Scan for the cell matching the given text and deliver its [x, y] coordinate at center. 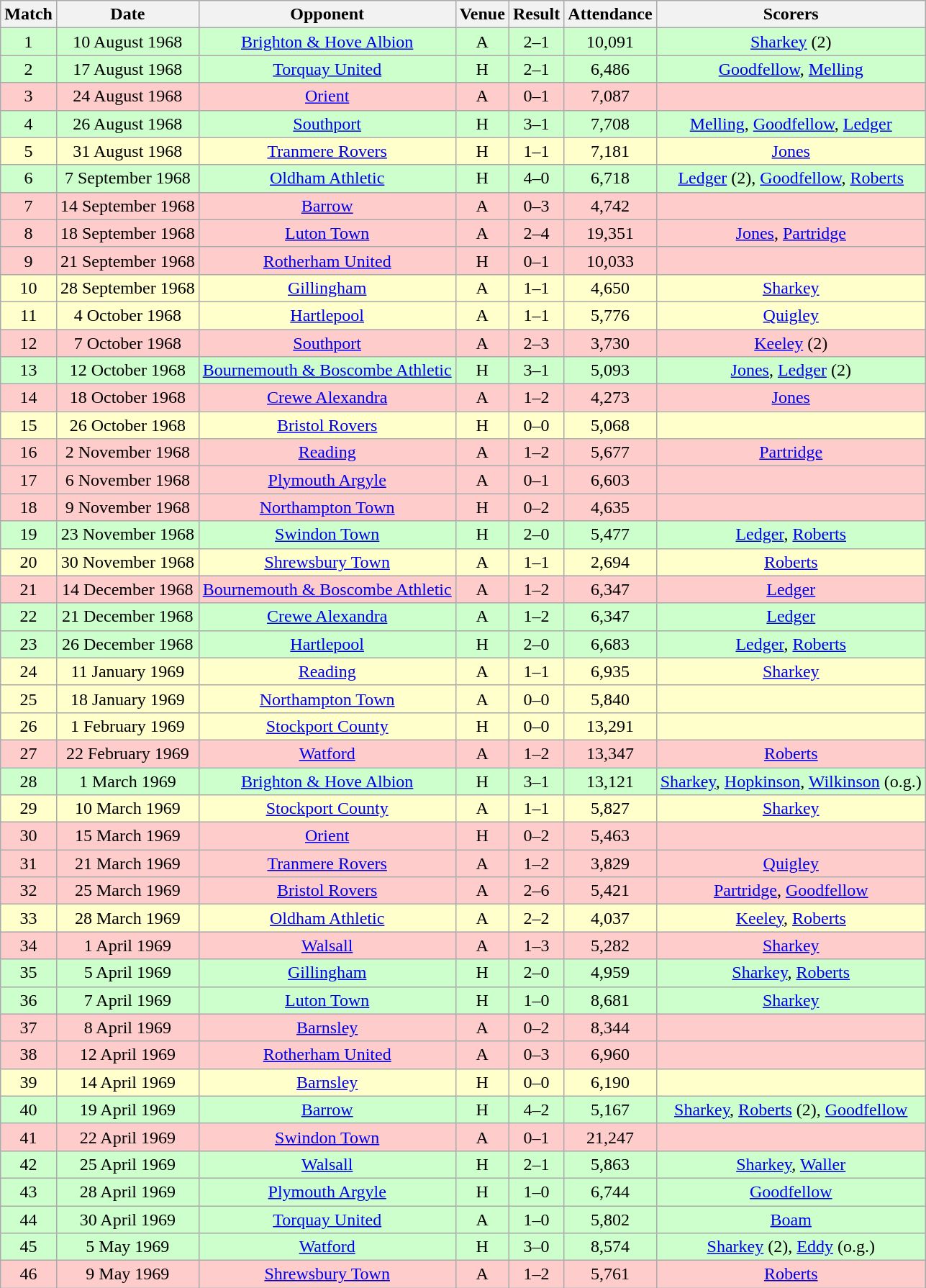
4,273 [610, 398]
36 [29, 1000]
21,247 [610, 1137]
10 August 1968 [127, 42]
5,761 [610, 1274]
7 April 1969 [127, 1000]
Goodfellow, Melling [791, 69]
21 December 1968 [127, 617]
5,802 [610, 1220]
4,037 [610, 918]
26 August 1968 [127, 124]
Keeley, Roberts [791, 918]
2 November 1968 [127, 453]
7 October 1968 [127, 343]
30 April 1969 [127, 1220]
7 [29, 206]
37 [29, 1028]
4 October 1968 [127, 315]
4–0 [536, 178]
12 April 1969 [127, 1055]
7,181 [610, 151]
Sharkey, Roberts (2), Goodfellow [791, 1110]
Ledger (2), Goodfellow, Roberts [791, 178]
7 September 1968 [127, 178]
5,421 [610, 891]
13,291 [610, 726]
Partridge [791, 453]
5 May 1969 [127, 1247]
13,121 [610, 781]
6,683 [610, 644]
33 [29, 918]
15 March 1969 [127, 836]
6,960 [610, 1055]
Venue [482, 14]
4,742 [610, 206]
18 October 1968 [127, 398]
5 April 1969 [127, 973]
4 [29, 124]
4,959 [610, 973]
21 March 1969 [127, 863]
32 [29, 891]
5,477 [610, 535]
20 [29, 562]
Date [127, 14]
19 [29, 535]
Scorers [791, 14]
14 [29, 398]
Boam [791, 1220]
14 September 1968 [127, 206]
12 October 1968 [127, 371]
Match [29, 14]
31 August 1968 [127, 151]
14 December 1968 [127, 589]
Opponent [327, 14]
5,167 [610, 1110]
18 January 1969 [127, 699]
6,603 [610, 480]
3,829 [610, 863]
3 [29, 96]
30 [29, 836]
10,091 [610, 42]
30 November 1968 [127, 562]
5,840 [610, 699]
40 [29, 1110]
23 November 1968 [127, 535]
6 November 1968 [127, 480]
22 [29, 617]
28 September 1968 [127, 288]
Sharkey (2), Eddy (o.g.) [791, 1247]
5,863 [610, 1164]
2–6 [536, 891]
18 September 1968 [127, 233]
12 [29, 343]
9 November 1968 [127, 507]
21 [29, 589]
4,635 [610, 507]
5,093 [610, 371]
8,681 [610, 1000]
2–2 [536, 918]
45 [29, 1247]
23 [29, 644]
24 August 1968 [127, 96]
28 April 1969 [127, 1192]
Melling, Goodfellow, Ledger [791, 124]
21 September 1968 [127, 260]
2,694 [610, 562]
15 [29, 425]
6 [29, 178]
4–2 [536, 1110]
Attendance [610, 14]
5 [29, 151]
31 [29, 863]
1 February 1969 [127, 726]
22 April 1969 [127, 1137]
3–0 [536, 1247]
1–3 [536, 945]
Partridge, Goodfellow [791, 891]
1 March 1969 [127, 781]
25 March 1969 [127, 891]
26 [29, 726]
42 [29, 1164]
5,463 [610, 836]
6,744 [610, 1192]
Jones, Ledger (2) [791, 371]
Sharkey, Waller [791, 1164]
9 May 1969 [127, 1274]
7,087 [610, 96]
22 February 1969 [127, 753]
17 [29, 480]
10 March 1969 [127, 809]
4,650 [610, 288]
16 [29, 453]
46 [29, 1274]
6,190 [610, 1082]
26 October 1968 [127, 425]
28 [29, 781]
13 [29, 371]
18 [29, 507]
24 [29, 671]
11 January 1969 [127, 671]
5,776 [610, 315]
13,347 [610, 753]
6,486 [610, 69]
27 [29, 753]
5,068 [610, 425]
14 April 1969 [127, 1082]
2–4 [536, 233]
28 March 1969 [127, 918]
34 [29, 945]
Sharkey (2) [791, 42]
8 [29, 233]
1 [29, 42]
17 August 1968 [127, 69]
2–3 [536, 343]
3,730 [610, 343]
9 [29, 260]
2 [29, 69]
8,574 [610, 1247]
35 [29, 973]
1 April 1969 [127, 945]
Sharkey, Roberts [791, 973]
7,708 [610, 124]
25 April 1969 [127, 1164]
Result [536, 14]
5,677 [610, 453]
8,344 [610, 1028]
10 [29, 288]
6,718 [610, 178]
39 [29, 1082]
29 [29, 809]
10,033 [610, 260]
Sharkey, Hopkinson, Wilkinson (o.g.) [791, 781]
25 [29, 699]
19,351 [610, 233]
41 [29, 1137]
44 [29, 1220]
19 April 1969 [127, 1110]
5,827 [610, 809]
38 [29, 1055]
8 April 1969 [127, 1028]
6,935 [610, 671]
Goodfellow [791, 1192]
Jones, Partridge [791, 233]
43 [29, 1192]
26 December 1968 [127, 644]
Keeley (2) [791, 343]
11 [29, 315]
5,282 [610, 945]
